From the cell containing the given text, extract its center point as [X, Y] coordinate. 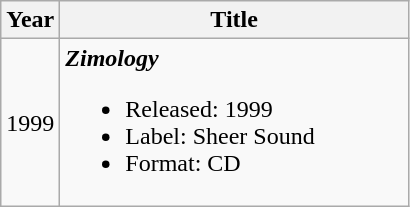
ZimologyReleased: 1999Label: Sheer Sound Format: CD [234, 122]
Year [30, 20]
Title [234, 20]
1999 [30, 122]
